Provide the (X, Y) coordinate of the cell's center where the given text is located.  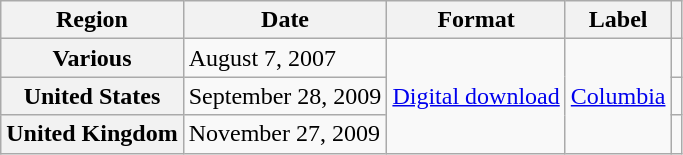
November 27, 2009 (285, 134)
United States (92, 96)
Label (618, 20)
Format (476, 20)
Digital download (476, 96)
Date (285, 20)
Region (92, 20)
August 7, 2007 (285, 58)
Columbia (618, 96)
Various (92, 58)
September 28, 2009 (285, 96)
United Kingdom (92, 134)
